Return the (x, y) coordinate for the center point of the cell that contains the specified text.  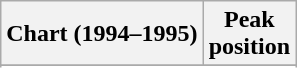
Chart (1994–1995) (102, 34)
Peakposition (249, 34)
